For the text-containing cell, return its midpoint in [X, Y] coordinate format. 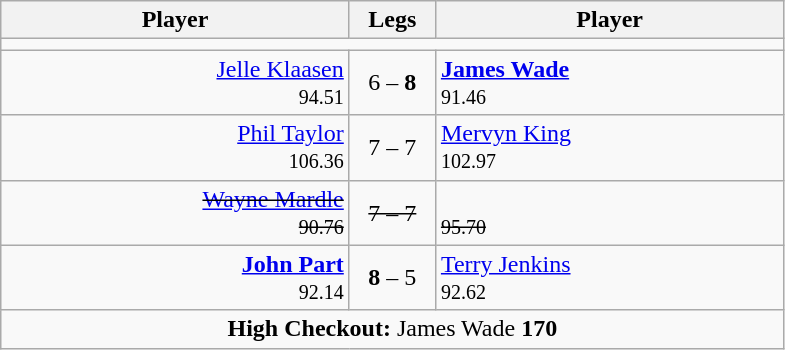
High Checkout: James Wade 170 [392, 329]
6 – 8 [392, 82]
Phil Taylor 106.36 [176, 148]
8 – 5 [392, 278]
James Wade 91.46 [610, 82]
95.70 [610, 212]
Wayne Mardle 90.76 [176, 212]
Jelle Klaasen 94.51 [176, 82]
Legs [392, 20]
John Part 92.14 [176, 278]
Mervyn King 102.97 [610, 148]
Terry Jenkins 92.62 [610, 278]
